Capture the cell that displays the provided text and extract its [X, Y] central coordinate. 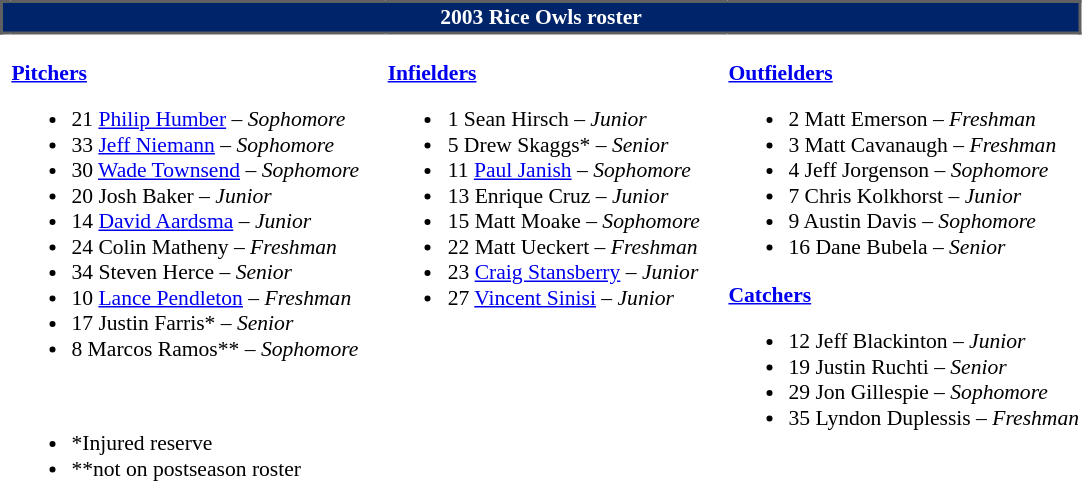
2003 Rice Owls roster [542, 18]
